Locate the cell with the specified text and output its [X, Y] center coordinate. 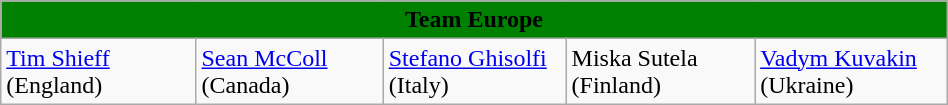
Sean McColl (Canada) [290, 72]
Stefano Ghisolfi (Italy) [474, 72]
Miska Sutela (Finland) [660, 72]
Team Europe [474, 20]
Vadym Kuvakin (Ukraine) [852, 72]
Tim Shieff (England) [98, 72]
